Return (x, y) of the center of cell containing provided text 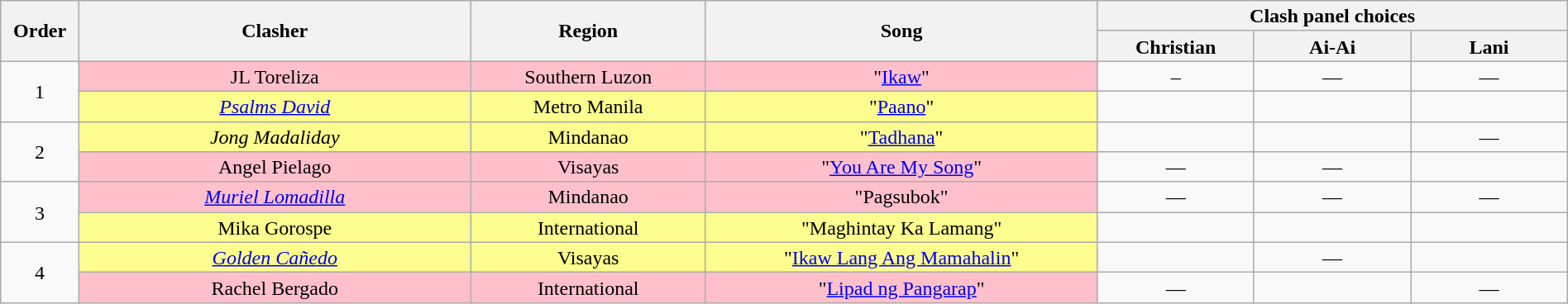
Order (40, 31)
Golden Cañedo (275, 258)
4 (40, 273)
Song (901, 31)
Metro Manila (588, 106)
"Tadhana" (901, 137)
Region (588, 31)
Clasher (275, 31)
Mika Gorospe (275, 228)
"Ikaw" (901, 76)
3 (40, 211)
"Ikaw Lang Ang Mamahalin" (901, 258)
"Maghintay Ka Lamang" (901, 228)
Lani (1489, 46)
JL Toreliza (275, 76)
Jong Madaliday (275, 137)
Muriel Lomadilla (275, 197)
Clash panel choices (1332, 17)
Psalms David (275, 106)
"Lipad ng Pangarap" (901, 287)
"Pagsubok" (901, 197)
Southern Luzon (588, 76)
Angel Pielago (275, 167)
"You Are My Song" (901, 167)
– (1176, 76)
2 (40, 152)
Christian (1176, 46)
"Paano" (901, 106)
Ai-Ai (1331, 46)
1 (40, 91)
Rachel Bergado (275, 287)
